Identify which cell holds the provided text, then report its [X, Y] central coordinate. 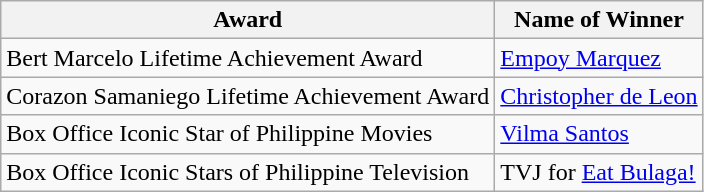
TVJ for Eat Bulaga! [599, 172]
Box Office Iconic Star of Philippine Movies [248, 134]
Name of Winner [599, 20]
Award [248, 20]
Bert Marcelo Lifetime Achievement Award [248, 58]
Christopher de Leon [599, 96]
Corazon Samaniego Lifetime Achievement Award [248, 96]
Box Office Iconic Stars of Philippine Television [248, 172]
Empoy Marquez [599, 58]
Vilma Santos [599, 134]
